Output the (X, Y) coordinate of the center of the cell containing the given text.  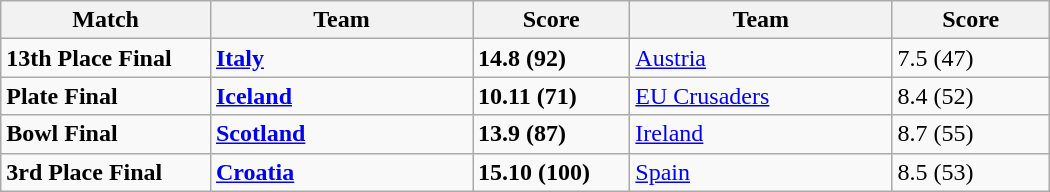
Iceland (341, 96)
3rd Place Final (106, 172)
8.5 (53) (970, 172)
Italy (341, 58)
Bowl Final (106, 134)
Scotland (341, 134)
Ireland (761, 134)
8.7 (55) (970, 134)
Match (106, 20)
7.5 (47) (970, 58)
Spain (761, 172)
Plate Final (106, 96)
15.10 (100) (552, 172)
Croatia (341, 172)
EU Crusaders (761, 96)
13th Place Final (106, 58)
14.8 (92) (552, 58)
8.4 (52) (970, 96)
Austria (761, 58)
10.11 (71) (552, 96)
13.9 (87) (552, 134)
